Identify which cell holds the provided text, then report its [x, y] central coordinate. 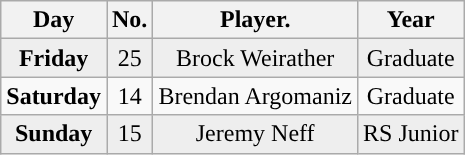
RS Junior [410, 134]
No. [129, 20]
Friday [54, 58]
Brendan Argomaniz [256, 96]
Day [54, 20]
Saturday [54, 96]
Sunday [54, 134]
Player. [256, 20]
Year [410, 20]
Jeremy Neff [256, 134]
15 [129, 134]
Brock Weirather [256, 58]
14 [129, 96]
25 [129, 58]
